From the cell containing the given text, extract its center point as [X, Y] coordinate. 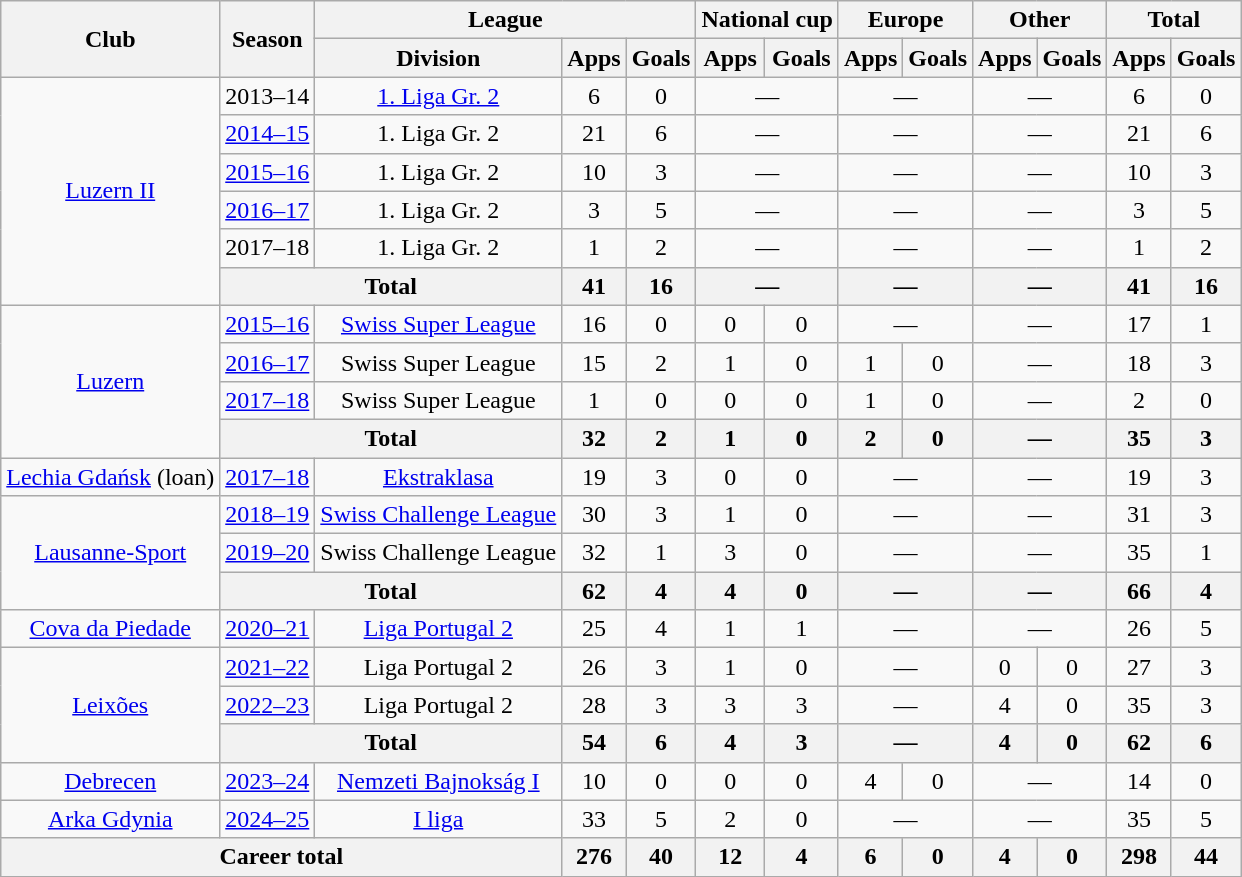
2014–15 [268, 134]
18 [1139, 362]
Europe [905, 20]
National cup [767, 20]
2024–25 [268, 819]
Club [110, 39]
I liga [438, 819]
66 [1139, 591]
Season [268, 39]
2020–21 [268, 629]
40 [661, 857]
2019–20 [268, 553]
2013–14 [268, 96]
Debrecen [110, 781]
Luzern [110, 381]
28 [594, 705]
12 [730, 857]
2021–22 [268, 667]
League [506, 20]
Lausanne-Sport [110, 553]
2022–23 [268, 705]
Cova da Piedade [110, 629]
2023–24 [268, 781]
Other [1040, 20]
31 [1139, 515]
Nemzeti Bajnokság I [438, 781]
14 [1139, 781]
54 [594, 743]
Arka Gdynia [110, 819]
27 [1139, 667]
Lechia Gdańsk (loan) [110, 477]
25 [594, 629]
33 [594, 819]
Leixões [110, 705]
2018–19 [268, 515]
Luzern II [110, 191]
44 [1206, 857]
30 [594, 515]
Ekstraklasa [438, 477]
276 [594, 857]
298 [1139, 857]
17 [1139, 324]
15 [594, 362]
Career total [282, 857]
Division [438, 58]
